Detect which cell encompasses the target text, then output its [x, y] center coordinate. 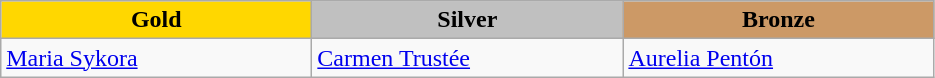
Aurelia Pentón [778, 58]
Silver [468, 20]
Bronze [778, 20]
Maria Sykora [156, 58]
Carmen Trustée [468, 58]
Gold [156, 20]
